Identify which cell holds the provided text, then report its [X, Y] central coordinate. 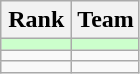
Rank [36, 20]
Team [106, 20]
